Identify which cell holds the provided text, then report its (X, Y) central coordinate. 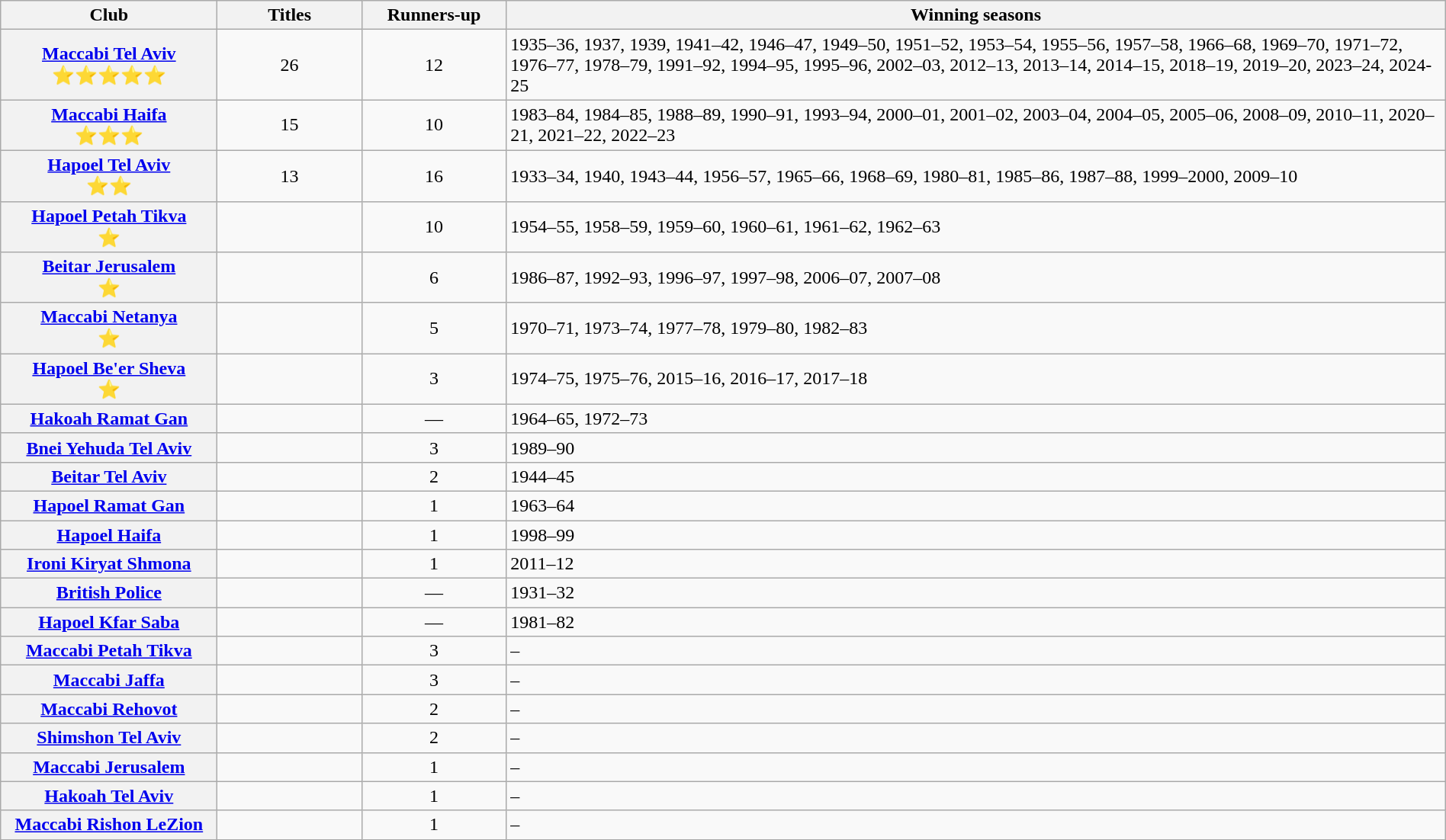
Hapoel Ramat Gan (109, 505)
Beitar Jerusalem⭐ (109, 277)
Hakoah Ramat Gan (109, 418)
Club (109, 15)
Maccabi Rishon LeZion (109, 825)
6 (433, 277)
1974–75, 1975–76, 2015–16, 2016–17, 2017–18 (976, 380)
1998–99 (976, 534)
1944–45 (976, 476)
Bnei Yehuda Tel Aviv (109, 447)
Beitar Tel Aviv (109, 476)
Hakoah Tel Aviv (109, 796)
1964–65, 1972–73 (976, 418)
Maccabi Jerusalem (109, 767)
2011–12 (976, 564)
12 (433, 65)
Maccabi Petah Tikva (109, 651)
1933–34, 1940, 1943–44, 1956–57, 1965–66, 1968–69, 1980–81, 1985–86, 1987–88, 1999–2000, 2009–10 (976, 175)
1931–32 (976, 593)
1981–82 (976, 622)
Hapoel Haifa (109, 534)
1954–55, 1958–59, 1959–60, 1960–61, 1961–62, 1962–63 (976, 227)
15 (290, 125)
Hapoel Be'er Sheva⭐ (109, 380)
Titles (290, 15)
Runners-up (433, 15)
Maccabi Tel Aviv⭐⭐⭐⭐⭐ (109, 65)
Ironi Kiryat Shmona (109, 564)
Shimshon Tel Aviv (109, 738)
1963–64 (976, 505)
British Police (109, 593)
1983–84, 1984–85, 1988–89, 1990–91, 1993–94, 2000–01, 2001–02, 2003–04, 2004–05, 2005–06, 2008–09, 2010–11, 2020–21, 2021–22, 2022–23 (976, 125)
Maccabi Rehovot (109, 709)
26 (290, 65)
Hapoel Kfar Saba (109, 622)
Hapoel Petah Tikva⭐ (109, 227)
1986–87, 1992–93, 1996–97, 1997–98, 2006–07, 2007–08 (976, 277)
Maccabi Jaffa (109, 680)
Hapoel Tel Aviv⭐⭐ (109, 175)
13 (290, 175)
Winning seasons (976, 15)
1970–71, 1973–74, 1977–78, 1979–80, 1982–83 (976, 328)
Maccabi Netanya⭐ (109, 328)
1989–90 (976, 447)
16 (433, 175)
Maccabi Haifa⭐⭐⭐ (109, 125)
5 (433, 328)
